Find where the given text appears and provide that cell's center as [X, Y] coordinate. 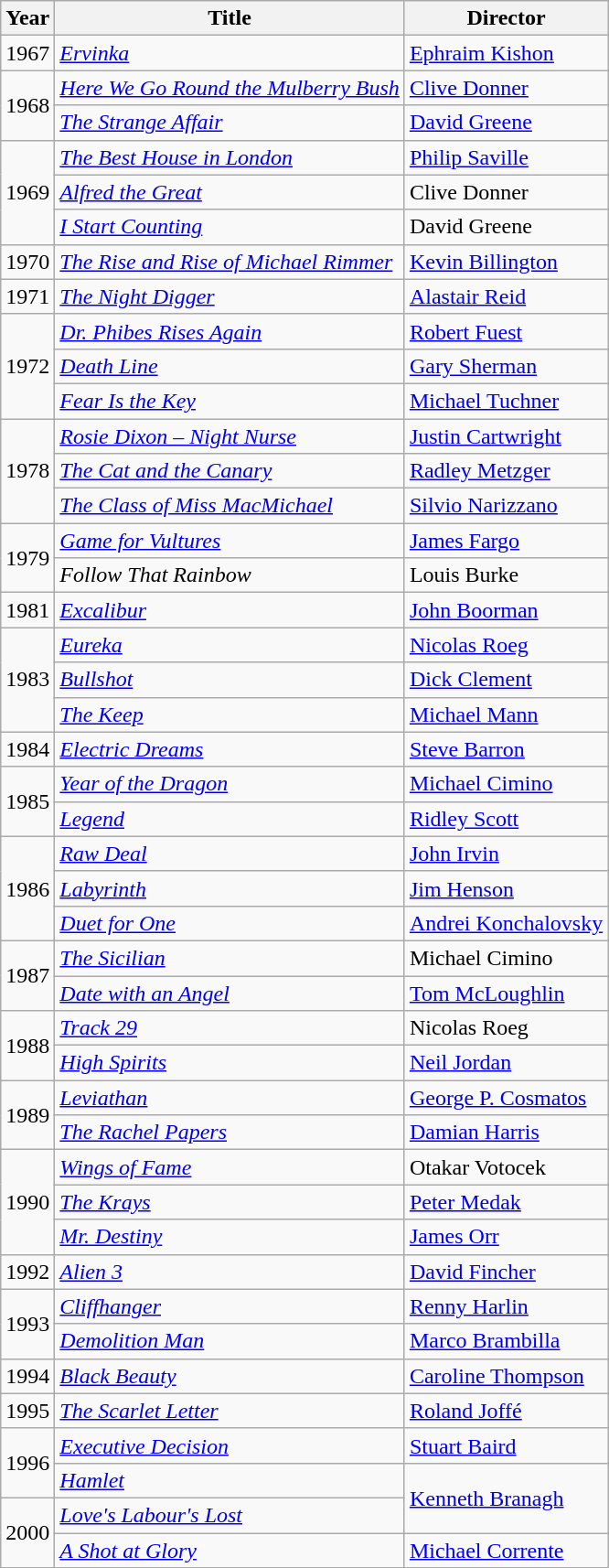
Kenneth Branagh [506, 1498]
Damian Harris [506, 1133]
The Rachel Papers [230, 1133]
1978 [27, 471]
Date with an Angel [230, 993]
1970 [27, 262]
High Spirits [230, 1063]
The Krays [230, 1202]
Ridley Scott [506, 819]
Year [27, 18]
Renny Harlin [506, 1306]
1983 [27, 680]
Alfred the Great [230, 192]
David Fincher [506, 1272]
George P. Cosmatos [506, 1098]
Dr. Phibes Rises Again [230, 331]
The Rise and Rise of Michael Rimmer [230, 262]
Steve Barron [506, 749]
1971 [27, 296]
1995 [27, 1411]
Love's Labour's Lost [230, 1515]
Bullshot [230, 680]
1985 [27, 801]
Eureka [230, 645]
I Start Counting [230, 227]
Black Beauty [230, 1376]
Neil Jordan [506, 1063]
Here We Go Round the Mulberry Bush [230, 88]
Michael Tuchner [506, 401]
Michael Corrente [506, 1551]
Michael Mann [506, 714]
The Sicilian [230, 958]
1993 [27, 1324]
Follow That Rainbow [230, 575]
Gary Sherman [506, 366]
1972 [27, 366]
Peter Medak [506, 1202]
Radley Metzger [506, 471]
Leviathan [230, 1098]
John Boorman [506, 610]
Marco Brambilla [506, 1341]
Game for Vultures [230, 541]
Raw Deal [230, 854]
Wings of Fame [230, 1167]
Alien 3 [230, 1272]
1984 [27, 749]
Robert Fuest [506, 331]
1996 [27, 1463]
Year of the Dragon [230, 784]
Duet for One [230, 923]
1989 [27, 1115]
Silvio Narizzano [506, 506]
Tom McLoughlin [506, 993]
Hamlet [230, 1480]
The Keep [230, 714]
1967 [27, 53]
Roland Joffé [506, 1411]
Louis Burke [506, 575]
John Irvin [506, 854]
The Night Digger [230, 296]
Rosie Dixon – Night Nurse [230, 436]
James Orr [506, 1237]
The Cat and the Canary [230, 471]
Director [506, 18]
1992 [27, 1272]
Jim Henson [506, 888]
1994 [27, 1376]
The Class of Miss MacMichael [230, 506]
The Strange Affair [230, 123]
Ervinka [230, 53]
Labyrinth [230, 888]
Title [230, 18]
Death Line [230, 366]
Legend [230, 819]
Dick Clement [506, 680]
Mr. Destiny [230, 1237]
Ephraim Kishon [506, 53]
1990 [27, 1202]
A Shot at Glory [230, 1551]
Caroline Thompson [506, 1376]
Justin Cartwright [506, 436]
1981 [27, 610]
Demolition Man [230, 1341]
James Fargo [506, 541]
1969 [27, 192]
1968 [27, 105]
Cliffhanger [230, 1306]
2000 [27, 1532]
The Scarlet Letter [230, 1411]
1988 [27, 1046]
Andrei Konchalovsky [506, 923]
Otakar Votocek [506, 1167]
1987 [27, 975]
Alastair Reid [506, 296]
1979 [27, 558]
Electric Dreams [230, 749]
Fear Is the Key [230, 401]
Stuart Baird [506, 1445]
Kevin Billington [506, 262]
Executive Decision [230, 1445]
The Best House in London [230, 157]
Track 29 [230, 1028]
1986 [27, 888]
Philip Saville [506, 157]
Excalibur [230, 610]
